From the cell containing the given text, extract its center point as [X, Y] coordinate. 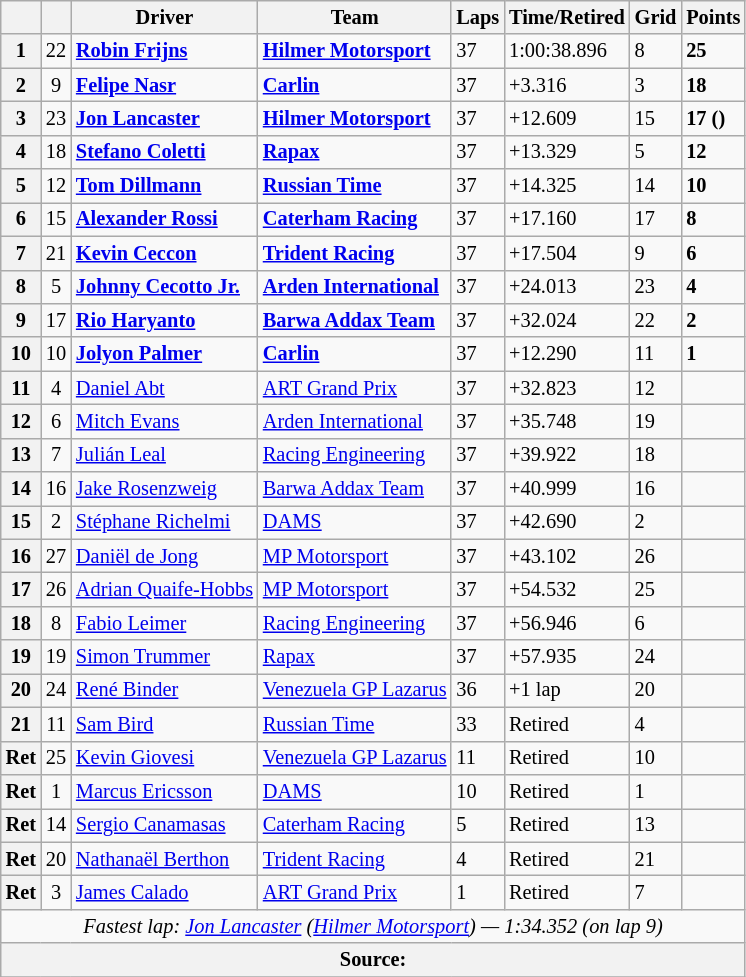
+42.690 [567, 522]
Driver [164, 17]
+3.316 [567, 85]
+54.532 [567, 589]
Time/Retired [567, 17]
Simon Trummer [164, 657]
+39.922 [567, 455]
33 [478, 724]
Mitch Evans [164, 421]
Kevin Giovesi [164, 758]
+43.102 [567, 556]
1:00:38.896 [567, 51]
Marcus Ericsson [164, 791]
Adrian Quaife-Hobbs [164, 589]
Fastest lap: Jon Lancaster (Hilmer Motorsport) — 1:34.352 (on lap 9) [374, 926]
Fabio Leimer [164, 623]
+32.823 [567, 388]
+56.946 [567, 623]
+40.999 [567, 489]
Daniël de Jong [164, 556]
+24.013 [567, 287]
Nathanaël Berthon [164, 859]
+17.504 [567, 253]
Stéphane Richelmi [164, 522]
+12.609 [567, 118]
+57.935 [567, 657]
Tom Dillmann [164, 186]
Laps [478, 17]
Grid [656, 17]
Jake Rosenzweig [164, 489]
17 () [713, 118]
36 [478, 690]
Rio Haryanto [164, 320]
27 [56, 556]
Kevin Ceccon [164, 253]
+13.329 [567, 152]
Stefano Coletti [164, 152]
Jolyon Palmer [164, 354]
Julián Leal [164, 455]
Alexander Rossi [164, 219]
Points [713, 17]
+1 lap [567, 690]
+35.748 [567, 421]
Sam Bird [164, 724]
Team [354, 17]
Johnny Cecotto Jr. [164, 287]
René Binder [164, 690]
+14.325 [567, 186]
+12.290 [567, 354]
Robin Frijns [164, 51]
Jon Lancaster [164, 118]
James Calado [164, 892]
Sergio Canamasas [164, 825]
Source: [374, 960]
+17.160 [567, 219]
Felipe Nasr [164, 85]
+32.024 [567, 320]
Daniel Abt [164, 388]
